Scan for the cell matching the given text and deliver its [x, y] coordinate at center. 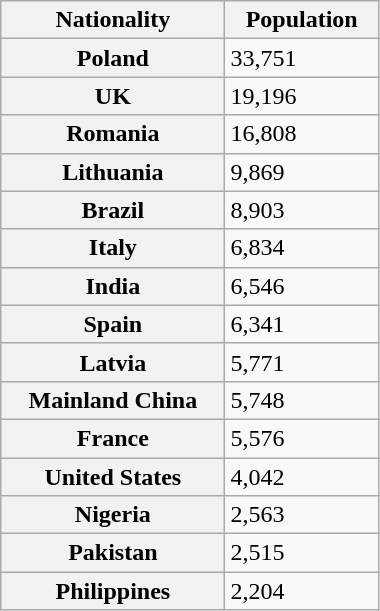
2,563 [302, 515]
8,903 [302, 210]
5,771 [302, 362]
Italy [113, 248]
Pakistan [113, 553]
19,196 [302, 96]
France [113, 438]
6,546 [302, 286]
Mainland China [113, 400]
Nigeria [113, 515]
16,808 [302, 134]
Spain [113, 324]
Philippines [113, 591]
Lithuania [113, 172]
5,576 [302, 438]
India [113, 286]
9,869 [302, 172]
4,042 [302, 477]
Population [302, 20]
Romania [113, 134]
Brazil [113, 210]
5,748 [302, 400]
6,834 [302, 248]
6,341 [302, 324]
United States [113, 477]
Latvia [113, 362]
2,515 [302, 553]
33,751 [302, 58]
UK [113, 96]
Nationality [113, 20]
2,204 [302, 591]
Poland [113, 58]
